Pinpoint the cell where the given text exists, returning its [x, y] midpoint coordinate. 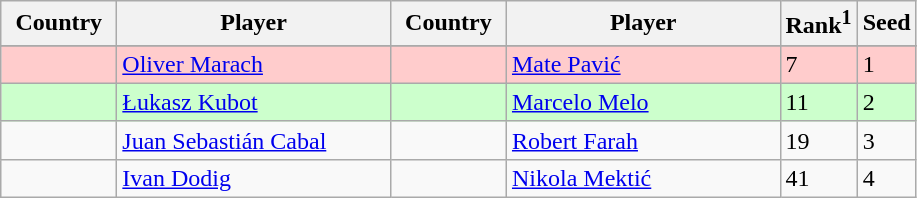
Marcelo Melo [643, 102]
Robert Farah [643, 140]
3 [886, 140]
2 [886, 102]
Ivan Dodig [254, 178]
41 [818, 178]
4 [886, 178]
Łukasz Kubot [254, 102]
1 [886, 64]
Juan Sebastián Cabal [254, 140]
11 [818, 102]
Oliver Marach [254, 64]
19 [818, 140]
Rank1 [818, 24]
Nikola Mektić [643, 178]
Mate Pavić [643, 64]
7 [818, 64]
Seed [886, 24]
